Locate the cell with the specified text and output its [X, Y] center coordinate. 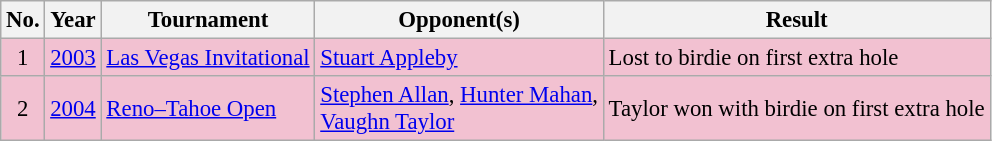
Year [73, 20]
Reno–Tahoe Open [208, 108]
Las Vegas Invitational [208, 58]
No. [23, 20]
1 [23, 58]
2004 [73, 108]
Lost to birdie on first extra hole [796, 58]
2003 [73, 58]
Taylor won with birdie on first extra hole [796, 108]
Stuart Appleby [459, 58]
Tournament [208, 20]
Result [796, 20]
2 [23, 108]
Opponent(s) [459, 20]
Stephen Allan, Hunter Mahan, Vaughn Taylor [459, 108]
